Extract the (X, Y) coordinate from the center of the cell holding the provided text.  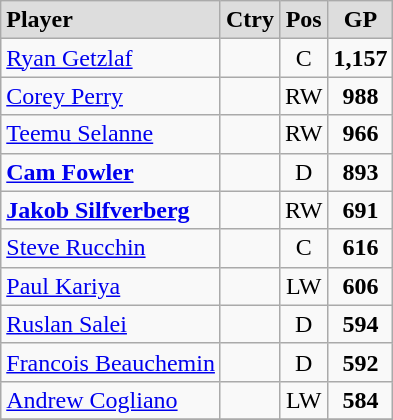
616 (360, 248)
Steve Rucchin (111, 248)
Jakob Silfverberg (111, 210)
592 (360, 362)
Cam Fowler (111, 172)
Corey Perry (111, 96)
Teemu Selanne (111, 134)
GP (360, 20)
Paul Kariya (111, 286)
594 (360, 324)
Francois Beauchemin (111, 362)
1,157 (360, 58)
Player (111, 20)
Ruslan Salei (111, 324)
Ctry (250, 20)
966 (360, 134)
988 (360, 96)
584 (360, 400)
Andrew Cogliano (111, 400)
Pos (303, 20)
893 (360, 172)
606 (360, 286)
691 (360, 210)
Ryan Getzlaf (111, 58)
